Return [X, Y] of the center of cell containing provided text 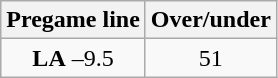
Over/under [210, 20]
51 [210, 58]
LA –9.5 [74, 58]
Pregame line [74, 20]
